Capture the cell that displays the provided text and extract its [x, y] central coordinate. 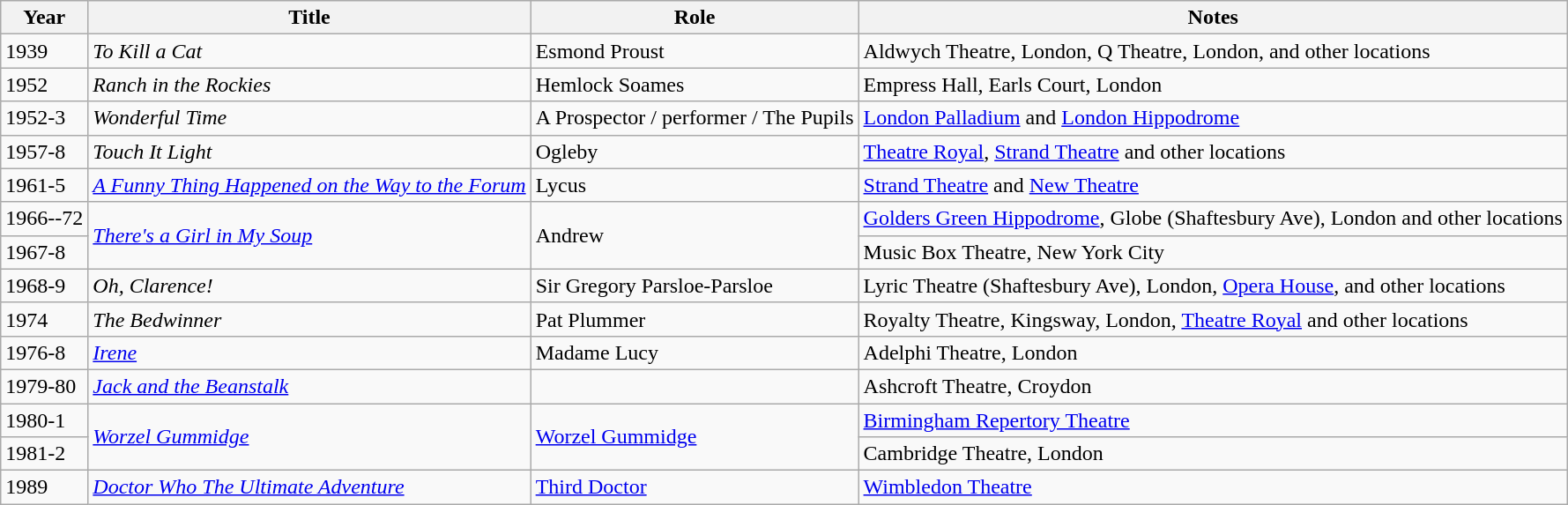
Notes [1213, 18]
A Funny Thing Happened on the Way to the Forum [309, 185]
Ashcroft Theatre, Croydon [1213, 386]
Ogleby [695, 152]
Aldwych Theatre, London, Q Theatre, London, and other locations [1213, 51]
1957-8 [44, 152]
Music Box Theatre, New York City [1213, 252]
A Prospector / performer / The Pupils [695, 118]
1974 [44, 319]
Title [309, 18]
Sir Gregory Parsloe-Parsloe [695, 286]
Oh, Clarence! [309, 286]
Lycus [695, 185]
1939 [44, 51]
Lyric Theatre (Shaftesbury Ave), London, Opera House, and other locations [1213, 286]
1980-1 [44, 420]
1967-8 [44, 252]
1961-5 [44, 185]
Third Doctor [695, 487]
1966--72 [44, 219]
Adelphi Theatre, London [1213, 353]
Esmond Proust [695, 51]
Irene [309, 353]
The Bedwinner [309, 319]
1989 [44, 487]
1952-3 [44, 118]
Pat Plummer [695, 319]
1976-8 [44, 353]
London Palladium and London Hippodrome [1213, 118]
Theatre Royal, Strand Theatre and other locations [1213, 152]
Role [695, 18]
Golders Green Hippodrome, Globe (Shaftesbury Ave), London and other locations [1213, 219]
There's a Girl in My Soup [309, 235]
Madame Lucy [695, 353]
1968-9 [44, 286]
Hemlock Soames [695, 85]
To Kill a Cat [309, 51]
Birmingham Repertory Theatre [1213, 420]
Empress Hall, Earls Court, London [1213, 85]
1979-80 [44, 386]
Year [44, 18]
1952 [44, 85]
Wimbledon Theatre [1213, 487]
1981-2 [44, 454]
Ranch in the Rockies [309, 85]
Strand Theatre and New Theatre [1213, 185]
Touch It Light [309, 152]
Cambridge Theatre, London [1213, 454]
Doctor Who The Ultimate Adventure [309, 487]
Andrew [695, 235]
Wonderful Time [309, 118]
Royalty Theatre, Kingsway, London, Theatre Royal and other locations [1213, 319]
Jack and the Beanstalk [309, 386]
